Identify which cell holds the provided text, then report its [X, Y] central coordinate. 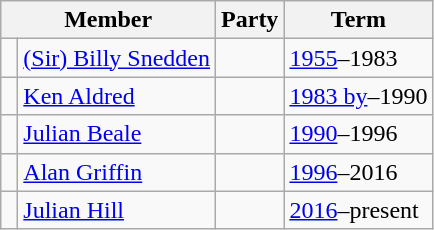
1996–2016 [358, 172]
Julian Beale [117, 134]
Julian Hill [117, 210]
1990–1996 [358, 134]
Term [358, 20]
Ken Aldred [117, 96]
Party [250, 20]
1955–1983 [358, 58]
Member [108, 20]
(Sir) Billy Snedden [117, 58]
Alan Griffin [117, 172]
1983 by–1990 [358, 96]
2016–present [358, 210]
